Capture the cell that displays the provided text and extract its (x, y) central coordinate. 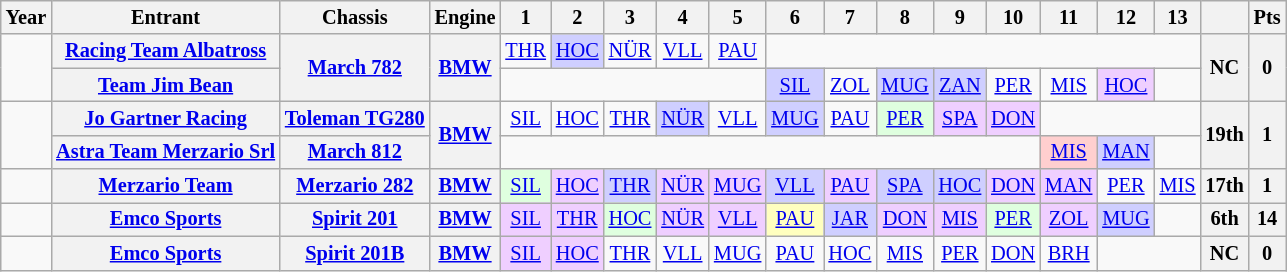
Racing Team Albatross (166, 51)
13 (1178, 17)
14 (1268, 219)
6th (1224, 219)
JAR (850, 219)
March 782 (355, 68)
17th (1224, 186)
Team Jim Bean (166, 85)
Year (26, 17)
10 (1013, 17)
8 (904, 17)
5 (738, 17)
Entrant (166, 17)
19th (1224, 134)
Spirit 201 (355, 219)
Chassis (355, 17)
9 (960, 17)
7 (850, 17)
6 (794, 17)
12 (1126, 17)
Merzario 282 (355, 186)
11 (1068, 17)
Spirit 201B (355, 253)
ZAN (960, 85)
Jo Gartner Racing (166, 118)
Engine (466, 17)
2 (578, 17)
Pts (1268, 17)
March 812 (355, 152)
Astra Team Merzario Srl (166, 152)
BRH (1068, 253)
Toleman TG280 (355, 118)
4 (682, 17)
3 (630, 17)
Merzario Team (166, 186)
